Determine the [x, y] coordinate at the center of the cell enclosing the given text.  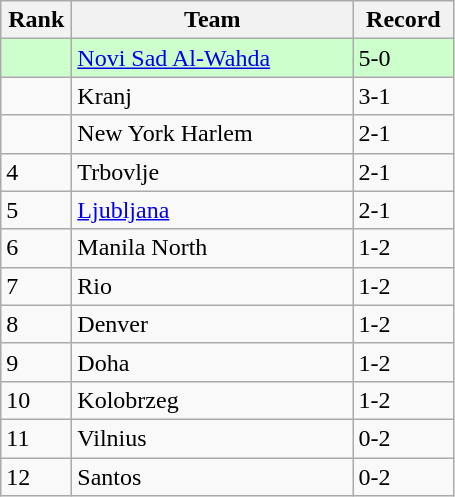
Ljubljana [212, 210]
Trbovlje [212, 172]
6 [36, 248]
Record [404, 20]
Rank [36, 20]
9 [36, 362]
Manila North [212, 248]
Team [212, 20]
5-0 [404, 58]
Denver [212, 324]
Doha [212, 362]
Kranj [212, 96]
8 [36, 324]
Rio [212, 286]
Santos [212, 477]
11 [36, 438]
3-1 [404, 96]
10 [36, 400]
5 [36, 210]
12 [36, 477]
Kolobrzeg [212, 400]
Vilnius [212, 438]
7 [36, 286]
4 [36, 172]
Novi Sad Al-Wahda [212, 58]
New York Harlem [212, 134]
